Find where the given text appears and provide that cell's center as (x, y) coordinate. 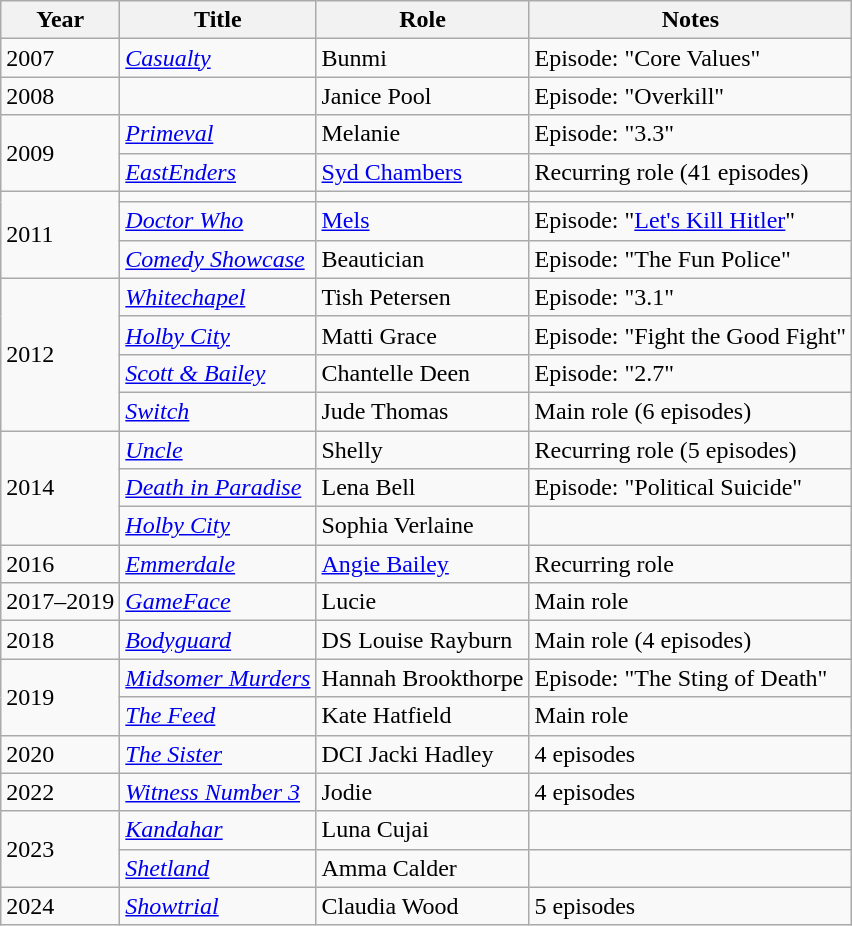
Matti Grace (422, 335)
Whitechapel (218, 297)
Episode: "3.3" (690, 134)
Main role (4 episodes) (690, 640)
Luna Cujai (422, 830)
Switch (218, 411)
Doctor Who (218, 221)
Episode: "Fight the Good Fight" (690, 335)
GameFace (218, 602)
Kandahar (218, 830)
2017–2019 (60, 602)
Recurring role (41 episodes) (690, 172)
Syd Chambers (422, 172)
Casualty (218, 58)
Angie Bailey (422, 564)
Episode: "Political Suicide" (690, 488)
Year (60, 20)
2007 (60, 58)
Beautician (422, 259)
DCI Jacki Hadley (422, 754)
Recurring role (690, 564)
Janice Pool (422, 96)
Hannah Brookthorpe (422, 678)
Recurring role (5 episodes) (690, 449)
Title (218, 20)
Primeval (218, 134)
Lena Bell (422, 488)
Role (422, 20)
2024 (60, 906)
2019 (60, 697)
Shetland (218, 868)
Bodyguard (218, 640)
Melanie (422, 134)
Emmerdale (218, 564)
2014 (60, 487)
2023 (60, 849)
Scott & Bailey (218, 373)
Mels (422, 221)
Jude Thomas (422, 411)
Midsomer Murders (218, 678)
2020 (60, 754)
Death in Paradise (218, 488)
Sophia Verlaine (422, 526)
Episode: "3.1" (690, 297)
Witness Number 3 (218, 792)
2022 (60, 792)
2012 (60, 354)
2008 (60, 96)
DS Louise Rayburn (422, 640)
Tish Petersen (422, 297)
The Feed (218, 716)
Uncle (218, 449)
Lucie (422, 602)
The Sister (218, 754)
Chantelle Deen (422, 373)
Notes (690, 20)
Kate Hatfield (422, 716)
2011 (60, 234)
Episode: "Core Values" (690, 58)
2018 (60, 640)
2016 (60, 564)
5 episodes (690, 906)
Showtrial (218, 906)
Jodie (422, 792)
Episode: "Overkill" (690, 96)
Comedy Showcase (218, 259)
EastEnders (218, 172)
Amma Calder (422, 868)
Episode: "The Sting of Death" (690, 678)
Episode: "Let's Kill Hitler" (690, 221)
Main role (6 episodes) (690, 411)
Shelly (422, 449)
Bunmi (422, 58)
Episode: "The Fun Police" (690, 259)
Claudia Wood (422, 906)
Episode: "2.7" (690, 373)
2009 (60, 153)
